Extract the (x, y) coordinate from the center of the cell holding the provided text.  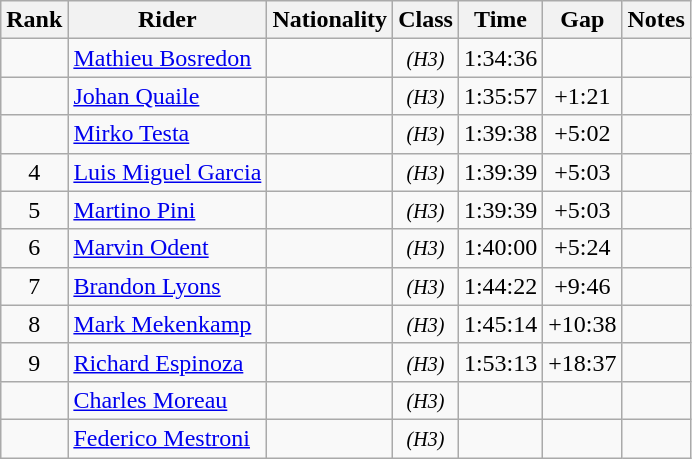
Mark Mekenkamp (168, 324)
+18:37 (582, 362)
Brandon Lyons (168, 286)
1:44:22 (500, 286)
Mirko Testa (168, 134)
Richard Espinoza (168, 362)
Rank (34, 20)
1:34:36 (500, 58)
Notes (656, 20)
Mathieu Bosredon (168, 58)
Nationality (330, 20)
Class (426, 20)
Time (500, 20)
+9:46 (582, 286)
Martino Pini (168, 210)
Federico Mestroni (168, 438)
1:39:38 (500, 134)
Marvin Odent (168, 248)
9 (34, 362)
4 (34, 172)
+5:02 (582, 134)
Luis Miguel Garcia (168, 172)
Gap (582, 20)
1:40:00 (500, 248)
Charles Moreau (168, 400)
Rider (168, 20)
6 (34, 248)
+5:24 (582, 248)
1:35:57 (500, 96)
5 (34, 210)
1:53:13 (500, 362)
7 (34, 286)
8 (34, 324)
Johan Quaile (168, 96)
+1:21 (582, 96)
+10:38 (582, 324)
1:45:14 (500, 324)
